Detect which cell encompasses the target text, then output its (X, Y) center coordinate. 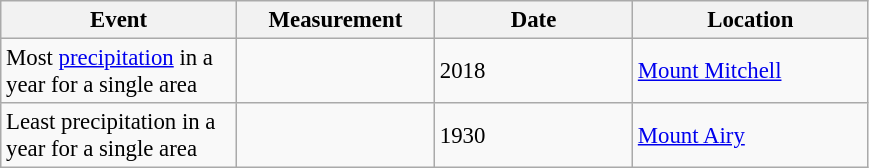
Most precipitation in a year for a single area (119, 72)
Mount Mitchell (751, 72)
Mount Airy (751, 136)
2018 (533, 72)
1930 (533, 136)
Measurement (335, 20)
Date (533, 20)
Least precipitation in a year for a single area (119, 136)
Location (751, 20)
Event (119, 20)
